Locate the cell with the specified text and output its [x, y] center coordinate. 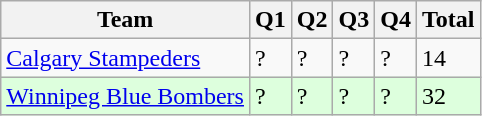
14 [448, 58]
Calgary Stampeders [126, 58]
Q2 [312, 20]
Q1 [270, 20]
Total [448, 20]
Q4 [396, 20]
Q3 [354, 20]
32 [448, 96]
Winnipeg Blue Bombers [126, 96]
Team [126, 20]
